Scan for the cell matching the given text and deliver its [X, Y] coordinate at center. 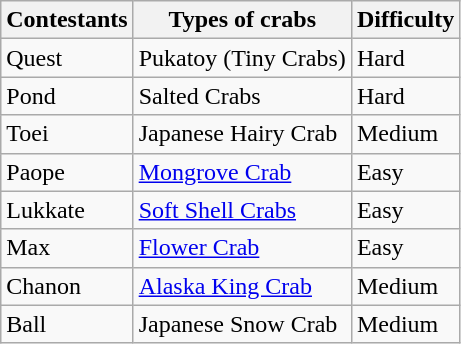
Types of crabs [242, 20]
Toei [67, 134]
Lukkate [67, 210]
Pukatoy (Tiny Crabs) [242, 58]
Japanese Hairy Crab [242, 134]
Mongrove Crab [242, 172]
Quest [67, 58]
Paope [67, 172]
Flower Crab [242, 248]
Max [67, 248]
Pond [67, 96]
Contestants [67, 20]
Salted Crabs [242, 96]
Difficulty [405, 20]
Ball [67, 324]
Soft Shell Crabs [242, 210]
Alaska King Crab [242, 286]
Japanese Snow Crab [242, 324]
Chanon [67, 286]
